Return (x, y) of the center of cell containing provided text 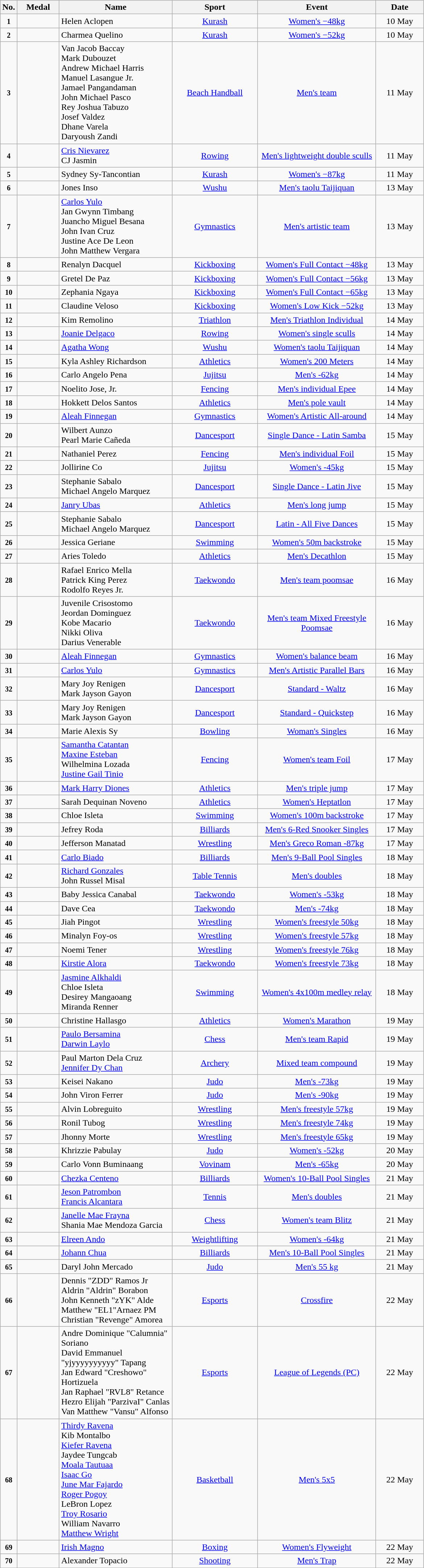
Men's 9-Ball Pool Singles (317, 857)
40 (9, 843)
Carlo Biado (115, 857)
31 (9, 670)
Crossfire (317, 1300)
Woman's Singles (317, 731)
3 (9, 93)
65 (9, 1267)
Women's -64kg (317, 1239)
Chloe Isleta (115, 816)
Jollirine Co (115, 467)
15 (9, 361)
Irish Magno (115, 1547)
Juvenile CrisostomoJeordan DominguezKobe MacarioNikki OlivaDarius Venerable (115, 623)
Women's freestyle 50kg (317, 922)
Women's 4x100m medley relay (317, 992)
12 (9, 319)
Men's 10-Ball Pool Singles (317, 1253)
Men's freestyle 57kg (317, 1109)
Women's Full Contact −65kg (317, 292)
Men's lightweight double sculls (317, 155)
Marie Alexis Sy (115, 731)
33 (9, 712)
6 (9, 188)
Agatha Wong (115, 347)
Women's Marathon (317, 1020)
Medal (38, 7)
Sarah Dequinan Noveno (115, 802)
Dennis "ZDD" Ramos Jr Aldrin "Aldrin" Borabon John Kenneth "zYK" Alde Matthew "EL1"Arnaez PM Christian "Revenge" Amorea (115, 1300)
24 (9, 505)
Men's 6-Red Snooker Singles (317, 829)
Rafael Enrico MellaPatrick King PerezRodolfo Reyes Jr. (115, 579)
Kyla Ashley Richardson (115, 361)
Men's taolu Taijiquan (317, 188)
Jeson PatrombonFrancis Alcantara (115, 1197)
56 (9, 1123)
Jefrey Roda (115, 829)
63 (9, 1239)
Women's 200 Meters (317, 361)
Sport (215, 7)
25 (9, 524)
Men's 5x5 (317, 1480)
Jasmine Alkhaldi Chloe Isleta Desirey Mangaoang Miranda Renner (115, 992)
Dave Cea (115, 908)
Men's long jump (317, 505)
61 (9, 1197)
Basketball (215, 1480)
Boxing (215, 1547)
Bowling (215, 731)
58 (9, 1150)
Men's -90kg (317, 1095)
Hokkett Delos Santos (115, 403)
Women's 100m backstroke (317, 816)
46 (9, 936)
Women's taolu Taijiquan (317, 347)
Standard - Waltz (317, 689)
38 (9, 816)
Beach Handball (215, 93)
45 (9, 922)
21 (9, 454)
Women's -45kg (317, 467)
Aries Toledo (115, 556)
Women's 10-Ball Pool Singles (317, 1178)
Renalyn Dacquel (115, 264)
Name (115, 7)
Alexander Topacio (115, 1561)
69 (9, 1547)
Men's Trap (317, 1561)
17 (9, 389)
Women's Heptatlon (317, 802)
Samantha CatantanMaxine EstebanWilhelmina LozadaJustine Gail Tinio (115, 759)
13 (9, 334)
29 (9, 623)
Men's -65kg (317, 1164)
Men's individual Epee (317, 389)
Single Dance - Latin Jive (317, 486)
51 (9, 1039)
Women's Flyweight (317, 1547)
Christine Hallasgo (115, 1020)
Men's team Mixed Freestyle Poomsae (317, 623)
Chezka Centeno (115, 1178)
Table Tennis (215, 875)
Jiah Pingot (115, 922)
Claudine Veloso (115, 306)
Carlos YuloJan Gwynn TimbangJuancho Miguel BesanaJohn Ivan CruzJustine Ace De LeonJohn Matthew Vergara (115, 226)
64 (9, 1253)
57 (9, 1136)
66 (9, 1300)
Triathlon (215, 319)
Women's freestyle 57kg (317, 936)
Women's −52kg (317, 35)
John Viron Ferrer (115, 1095)
35 (9, 759)
Archery (215, 1062)
Women's team Blitz (317, 1221)
10 (9, 292)
Shooting (215, 1561)
Men's team poomsae (317, 579)
9 (9, 278)
27 (9, 556)
Women's 50m backstroke (317, 542)
Ronil Tubog (115, 1123)
Men's freestyle 65kg (317, 1136)
2 (9, 35)
Women's freestyle 76kg (317, 950)
Mixed team compound (317, 1062)
Event (317, 7)
36 (9, 788)
Standard - Quickstep (317, 712)
4 (9, 155)
Minalyn Foy-os (115, 936)
Kim Remolino (115, 319)
Men's pole vault (317, 403)
Tennis (215, 1197)
Men's -62kg (317, 375)
50 (9, 1020)
Men's artistic team (317, 226)
28 (9, 579)
Men's Artistic Parallel Bars (317, 670)
14 (9, 347)
Women's Low Kick −52kg (317, 306)
Women's -53kg (317, 894)
34 (9, 731)
Cris NievarezCJ Jasmin (115, 155)
Jones Inso (115, 188)
32 (9, 689)
Men's individual Foil (317, 454)
Single Dance - Latin Samba (317, 435)
23 (9, 486)
70 (9, 1561)
Richard GonzalesJohn Russel Misal (115, 875)
Women's Full Contact −48kg (317, 264)
47 (9, 950)
43 (9, 894)
Keisei Nakano (115, 1081)
Women's Full Contact −56kg (317, 278)
54 (9, 1095)
22 (9, 467)
Daryl John Mercado (115, 1267)
42 (9, 875)
7 (9, 226)
Men's 55 kg (317, 1267)
Women's Artistic All-around (317, 416)
60 (9, 1178)
5 (9, 174)
Men's triple jump (317, 788)
Men's Triathlon Individual (317, 319)
Gretel De Paz (115, 278)
Women's freestyle 73kg (317, 964)
Latin - All Five Dances (317, 524)
Helen Aclopen (115, 21)
Janelle Mae FraynaShania Mae Mendoza Garcia (115, 1221)
62 (9, 1221)
Charmea Quelino (115, 35)
30 (9, 656)
Paul Marton Dela Cruz Jennifer Dy Chan (115, 1062)
Men's Decathlon (317, 556)
Men's freestyle 74kg (317, 1123)
16 (9, 375)
Men's -73kg (317, 1081)
Women's team Foil (317, 759)
19 (9, 416)
Date (400, 7)
39 (9, 829)
Noelito Jose, Jr. (115, 389)
Carlo Angelo Pena (115, 375)
Elreen Ando (115, 1239)
68 (9, 1480)
Men's Greco Roman -87kg (317, 843)
Jessica Geriane (115, 542)
Women's single sculls (317, 334)
Sydney Sy-Tancontian (115, 174)
Vovinam (215, 1164)
Johann Chua (115, 1253)
8 (9, 264)
52 (9, 1062)
Khrizzie Pabulay (115, 1150)
Paulo Bersamina Darwin Laylo (115, 1039)
Men's -74kg (317, 908)
Wilbert AunzoPearl Marie Cañeda (115, 435)
Men's team (317, 93)
20 (9, 435)
Baby Jessica Canabal (115, 894)
Nathaniel Perez (115, 454)
Jefferson Manatad (115, 843)
37 (9, 802)
Carlos Yulo (115, 670)
26 (9, 542)
No. (9, 7)
48 (9, 964)
55 (9, 1109)
Weightlifting (215, 1239)
67 (9, 1373)
53 (9, 1081)
Women's −87kg (317, 174)
Joanie Delgaco (115, 334)
Carlo Vonn Buminaang (115, 1164)
49 (9, 992)
Men's team Rapid (317, 1039)
Jhonny Morte (115, 1136)
59 (9, 1164)
Zephania Ngaya (115, 292)
41 (9, 857)
Kirstie Alora (115, 964)
League of Legends (PC) (317, 1373)
44 (9, 908)
18 (9, 403)
1 (9, 21)
11 (9, 306)
Women's -52kg (317, 1150)
Janry Ubas (115, 505)
Women's balance beam (317, 656)
Noemi Tener (115, 950)
Alvin Lobreguito (115, 1109)
Mark Harry Diones (115, 788)
Women's −48kg (317, 21)
